Find where the given text appears and provide that cell's center as [X, Y] coordinate. 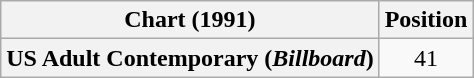
US Adult Contemporary (Billboard) [190, 58]
Chart (1991) [190, 20]
41 [426, 58]
Position [426, 20]
